Identify which cell holds the provided text, then report its [x, y] central coordinate. 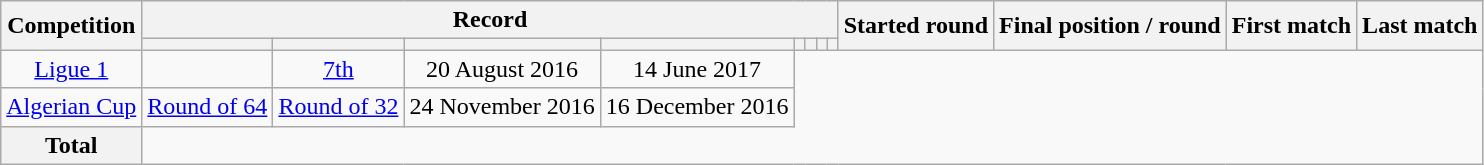
Algerian Cup [72, 107]
Round of 64 [208, 107]
Last match [1420, 26]
Ligue 1 [72, 69]
16 December 2016 [697, 107]
Competition [72, 26]
First match [1291, 26]
20 August 2016 [502, 69]
14 June 2017 [697, 69]
Started round [916, 26]
7th [338, 69]
Record [490, 20]
Final position / round [1110, 26]
Total [72, 145]
24 November 2016 [502, 107]
Round of 32 [338, 107]
